Return (x, y) of the center of cell containing provided text 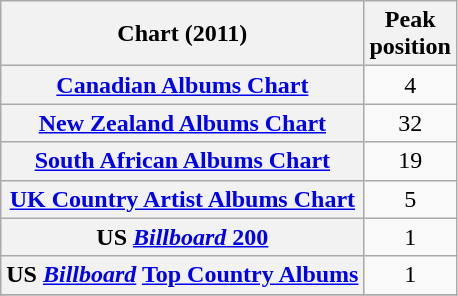
Peakposition (410, 34)
US Billboard Top Country Albums (182, 275)
Canadian Albums Chart (182, 85)
US Billboard 200 (182, 237)
UK Country Artist Albums Chart (182, 199)
South African Albums Chart (182, 161)
5 (410, 199)
Chart (2011) (182, 34)
4 (410, 85)
32 (410, 123)
New Zealand Albums Chart (182, 123)
19 (410, 161)
